Determine the (X, Y) coordinate at the center of the cell enclosing the given text.  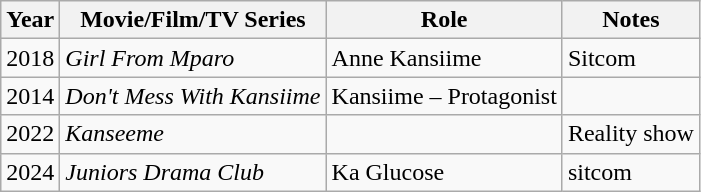
Reality show (630, 134)
2024 (30, 172)
Ka Glucose (444, 172)
Notes (630, 20)
Year (30, 20)
Role (444, 20)
sitcom (630, 172)
Girl From Mparo (193, 58)
Sitcom (630, 58)
2018 (30, 58)
Kanseeme (193, 134)
Juniors Drama Club (193, 172)
2022 (30, 134)
2014 (30, 96)
Anne Kansiime (444, 58)
Kansiime – Protagonist (444, 96)
Movie/Film/TV Series (193, 20)
Don't Mess With Kansiime (193, 96)
